Determine the (X, Y) coordinate at the center of the cell enclosing the given text.  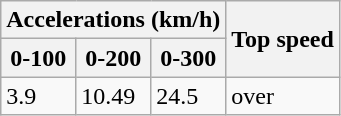
over (283, 96)
10.49 (114, 96)
Top speed (283, 39)
24.5 (188, 96)
0-300 (188, 58)
Accelerations (km/h) (114, 20)
0-100 (38, 58)
3.9 (38, 96)
0-200 (114, 58)
